Search for the cell housing the specified text and yield its [x, y] center coordinate. 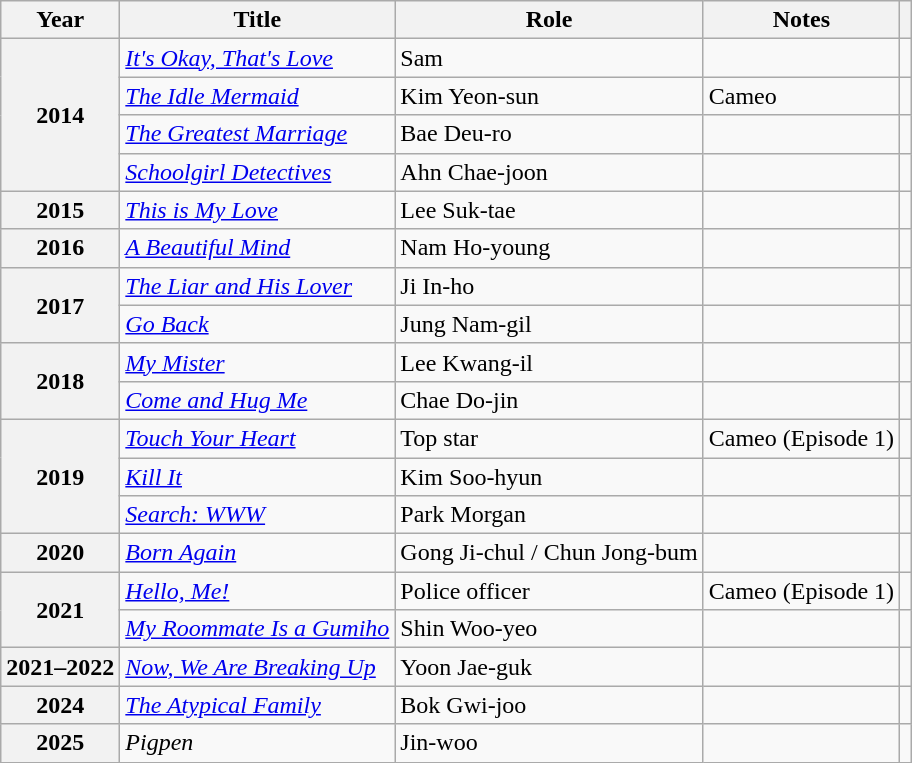
Jung Nam-gil [549, 324]
The Greatest Marriage [258, 134]
My Mister [258, 362]
Pigpen [258, 743]
Lee Kwang-il [549, 362]
Bae Deu-ro [549, 134]
Jin-woo [549, 743]
2018 [60, 381]
2019 [60, 476]
Cameo [801, 96]
This is My Love [258, 210]
Kim Soo-hyun [549, 477]
Nam Ho-young [549, 248]
Search: WWW [258, 515]
The Liar and His Lover [258, 286]
2021–2022 [60, 667]
2014 [60, 115]
Now, We Are Breaking Up [258, 667]
Kill It [258, 477]
2016 [60, 248]
Year [60, 20]
Top star [549, 438]
2020 [60, 553]
Park Morgan [549, 515]
It's Okay, That's Love [258, 58]
Schoolgirl Detectives [258, 172]
The Idle Mermaid [258, 96]
Police officer [549, 591]
Sam [549, 58]
My Roommate Is a Gumiho [258, 629]
Kim Yeon-sun [549, 96]
Hello, Me! [258, 591]
Go Back [258, 324]
Come and Hug Me [258, 400]
Chae Do-jin [549, 400]
Role [549, 20]
A Beautiful Mind [258, 248]
Touch Your Heart [258, 438]
Shin Woo-yeo [549, 629]
Title [258, 20]
2017 [60, 305]
2021 [60, 610]
The Atypical Family [258, 705]
Gong Ji-chul / Chun Jong-bum [549, 553]
Born Again [258, 553]
Notes [801, 20]
Ahn Chae-joon [549, 172]
Bok Gwi-joo [549, 705]
2024 [60, 705]
2025 [60, 743]
Ji In-ho [549, 286]
Lee Suk-tae [549, 210]
Yoon Jae-guk [549, 667]
2015 [60, 210]
